Determine the [x, y] coordinate at the center of the cell enclosing the given text.  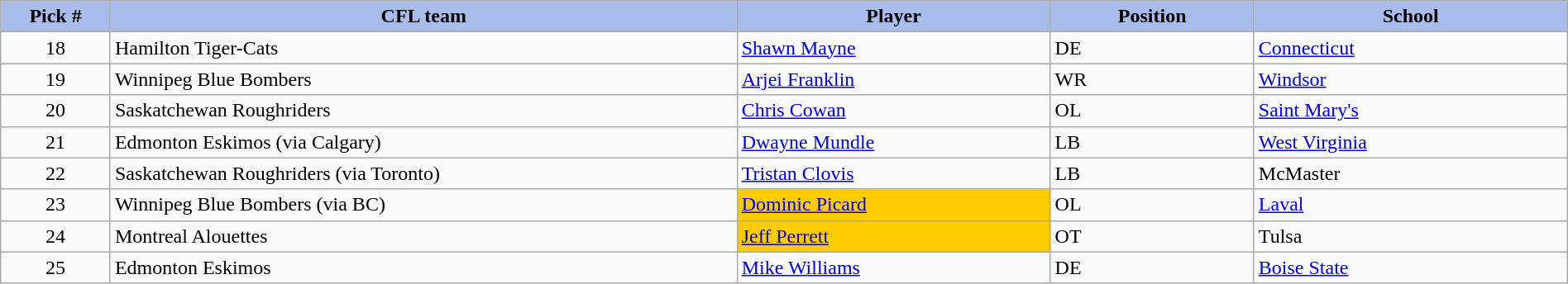
Chris Cowan [893, 111]
Dwayne Mundle [893, 142]
Mike Williams [893, 267]
Edmonton Eskimos [423, 267]
McMaster [1411, 173]
Arjei Franklin [893, 79]
OT [1152, 236]
23 [56, 205]
21 [56, 142]
Saskatchewan Roughriders [423, 111]
Dominic Picard [893, 205]
Windsor [1411, 79]
22 [56, 173]
24 [56, 236]
25 [56, 267]
20 [56, 111]
Edmonton Eskimos (via Calgary) [423, 142]
Saint Mary's [1411, 111]
Hamilton Tiger-Cats [423, 48]
Laval [1411, 205]
WR [1152, 79]
Winnipeg Blue Bombers [423, 79]
Tulsa [1411, 236]
Saskatchewan Roughriders (via Toronto) [423, 173]
Winnipeg Blue Bombers (via BC) [423, 205]
Position [1152, 17]
Tristan Clovis [893, 173]
18 [56, 48]
Connecticut [1411, 48]
CFL team [423, 17]
Player [893, 17]
Montreal Alouettes [423, 236]
Jeff Perrett [893, 236]
Shawn Mayne [893, 48]
19 [56, 79]
West Virginia [1411, 142]
Boise State [1411, 267]
Pick # [56, 17]
School [1411, 17]
